Extract the [X, Y] coordinate from the center of the cell holding the provided text.  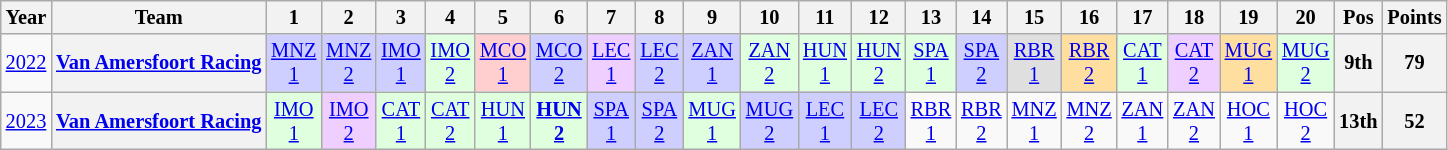
18 [1194, 17]
9th [1358, 63]
13 [931, 17]
Year [26, 17]
7 [611, 17]
HOC1 [1248, 121]
Team [158, 17]
14 [981, 17]
11 [825, 17]
5 [503, 17]
79 [1414, 63]
MCO2 [559, 63]
8 [659, 17]
52 [1414, 121]
MCO1 [503, 63]
Points [1414, 17]
15 [1034, 17]
19 [1248, 17]
HOC2 [1306, 121]
Pos [1358, 17]
4 [450, 17]
20 [1306, 17]
10 [770, 17]
17 [1143, 17]
2023 [26, 121]
16 [1090, 17]
2022 [26, 63]
3 [400, 17]
12 [879, 17]
6 [559, 17]
9 [712, 17]
1 [294, 17]
13th [1358, 121]
2 [348, 17]
